Determine the (X, Y) coordinate at the center of the cell enclosing the given text.  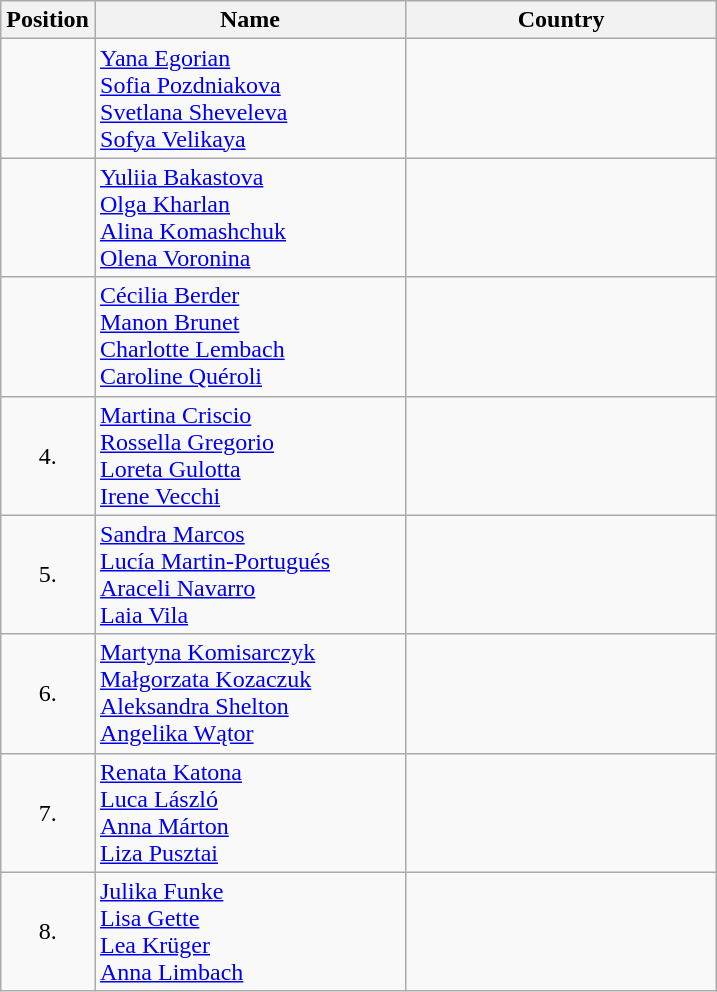
Name (250, 20)
Julika FunkeLisa GetteLea KrügerAnna Limbach (250, 932)
Martina CriscioRossella GregorioLoreta GulottaIrene Vecchi (250, 456)
Yuliia BakastovaOlga KharlanAlina KomashchukOlena Voronina (250, 218)
Yana EgorianSofia PozdniakovaSvetlana ShevelevaSofya Velikaya (250, 98)
7. (48, 812)
6. (48, 694)
Sandra MarcosLucía Martin-PortuguésAraceli NavarroLaia Vila (250, 574)
Position (48, 20)
5. (48, 574)
Renata KatonaLuca LászlóAnna MártonLiza Pusztai (250, 812)
Martyna KomisarczykMałgorzata KozaczukAleksandra SheltonAngelika Wątor (250, 694)
Cécilia BerderManon BrunetCharlotte LembachCaroline Quéroli (250, 336)
Country (562, 20)
8. (48, 932)
4. (48, 456)
